Provide the [X, Y] coordinate of the cell's center where the given text is located.  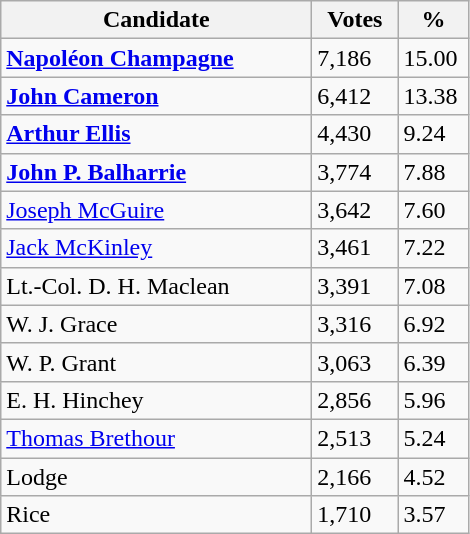
1,710 [355, 515]
3,642 [355, 210]
7.08 [434, 286]
Jack McKinley [156, 248]
7.88 [434, 172]
2,166 [355, 477]
7.22 [434, 248]
3,316 [355, 324]
3,391 [355, 286]
15.00 [434, 58]
5.24 [434, 438]
4,430 [355, 134]
E. H. Hinchey [156, 400]
6,412 [355, 96]
6.39 [434, 362]
Votes [355, 20]
W. P. Grant [156, 362]
4.52 [434, 477]
9.24 [434, 134]
6.92 [434, 324]
2,513 [355, 438]
John Cameron [156, 96]
7.60 [434, 210]
Napoléon Champagne [156, 58]
W. J. Grace [156, 324]
Arthur Ellis [156, 134]
5.96 [434, 400]
Joseph McGuire [156, 210]
% [434, 20]
3.57 [434, 515]
3,461 [355, 248]
7,186 [355, 58]
Rice [156, 515]
Candidate [156, 20]
2,856 [355, 400]
3,063 [355, 362]
Lt.-Col. D. H. Maclean [156, 286]
Thomas Brethour [156, 438]
13.38 [434, 96]
Lodge [156, 477]
John P. Balharrie [156, 172]
3,774 [355, 172]
